Scan for the cell matching the given text and deliver its [X, Y] coordinate at center. 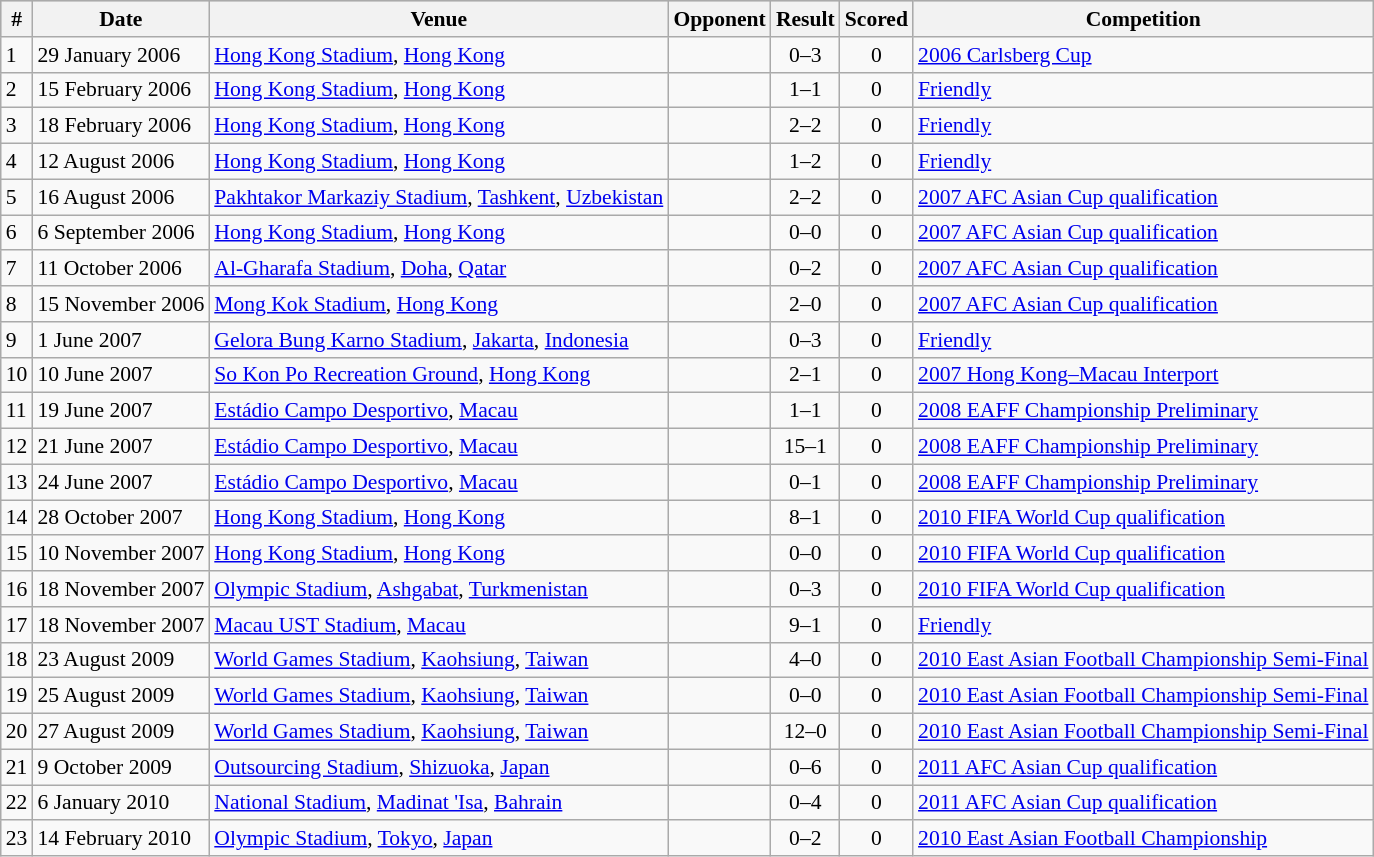
15 November 2006 [120, 304]
6 [17, 233]
1 [17, 55]
13 [17, 482]
Mong Kok Stadium, Hong Kong [438, 304]
25 August 2009 [120, 696]
21 June 2007 [120, 447]
29 January 2006 [120, 55]
1 June 2007 [120, 340]
Al-Gharafa Stadium, Doha, Qatar [438, 269]
15–1 [806, 447]
12 [17, 447]
9 October 2009 [120, 767]
10 November 2007 [120, 554]
21 [17, 767]
14 [17, 518]
4–0 [806, 660]
0–6 [806, 767]
16 [17, 589]
2–0 [806, 304]
22 [17, 803]
9–1 [806, 625]
3 [17, 126]
Gelora Bung Karno Stadium, Jakarta, Indonesia [438, 340]
National Stadium, Madinat 'Isa, Bahrain [438, 803]
15 February 2006 [120, 90]
16 August 2006 [120, 197]
6 January 2010 [120, 803]
0–4 [806, 803]
4 [17, 162]
Olympic Stadium, Ashgabat, Turkmenistan [438, 589]
0–1 [806, 482]
12 August 2006 [120, 162]
Competition [1143, 19]
9 [17, 340]
24 June 2007 [120, 482]
14 February 2010 [120, 839]
23 August 2009 [120, 660]
10 [17, 375]
2007 Hong Kong–Macau Interport [1143, 375]
20 [17, 732]
Opponent [720, 19]
18 [17, 660]
10 June 2007 [120, 375]
23 [17, 839]
12–0 [806, 732]
Scored [876, 19]
11 October 2006 [120, 269]
17 [17, 625]
7 [17, 269]
27 August 2009 [120, 732]
Result [806, 19]
Macau UST Stadium, Macau [438, 625]
2 [17, 90]
5 [17, 197]
11 [17, 411]
15 [17, 554]
8 [17, 304]
19 June 2007 [120, 411]
Date [120, 19]
Olympic Stadium, Tokyo, Japan [438, 839]
18 February 2006 [120, 126]
2–1 [806, 375]
Pakhtakor Markaziy Stadium, Tashkent, Uzbekistan [438, 197]
19 [17, 696]
# [17, 19]
Outsourcing Stadium, Shizuoka, Japan [438, 767]
28 October 2007 [120, 518]
2006 Carlsberg Cup [1143, 55]
6 September 2006 [120, 233]
8–1 [806, 518]
2010 East Asian Football Championship [1143, 839]
1–2 [806, 162]
So Kon Po Recreation Ground, Hong Kong [438, 375]
Venue [438, 19]
